Capture the cell that displays the provided text and extract its [X, Y] central coordinate. 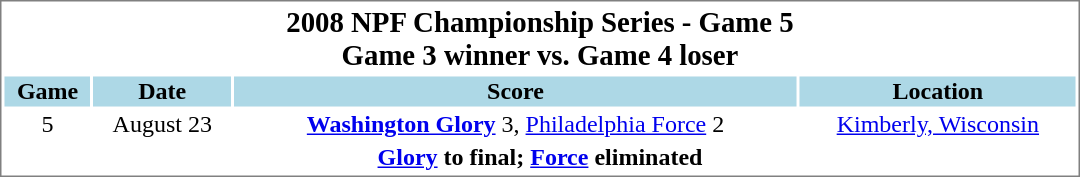
Location [938, 91]
Kimberly, Wisconsin [938, 125]
Game [47, 91]
Date [162, 91]
5 [47, 125]
Glory to final; Force eliminated [540, 157]
Washington Glory 3, Philadelphia Force 2 [516, 125]
2008 NPF Championship Series - Game 5Game 3 winner vs. Game 4 loser [540, 38]
Score [516, 91]
August 23 [162, 125]
